For the text-containing cell, return its midpoint in [X, Y] coordinate format. 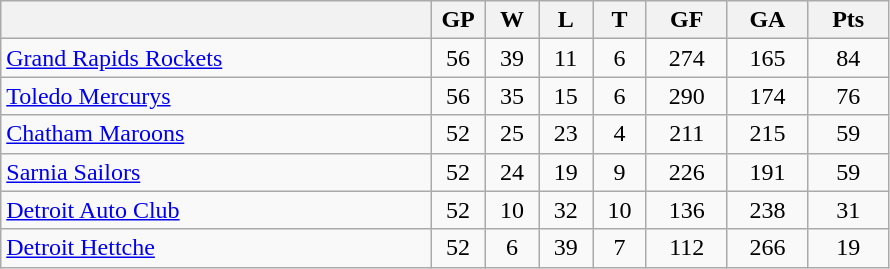
112 [686, 248]
GA [768, 20]
Detroit Hettche [216, 248]
15 [566, 96]
238 [768, 210]
11 [566, 58]
Toledo Mercurys [216, 96]
W [512, 20]
Pts [848, 20]
266 [768, 248]
7 [620, 248]
290 [686, 96]
174 [768, 96]
32 [566, 210]
84 [848, 58]
GP [458, 20]
24 [512, 172]
Detroit Auto Club [216, 210]
Grand Rapids Rockets [216, 58]
4 [620, 134]
T [620, 20]
165 [768, 58]
23 [566, 134]
L [566, 20]
35 [512, 96]
274 [686, 58]
9 [620, 172]
31 [848, 210]
76 [848, 96]
25 [512, 134]
191 [768, 172]
211 [686, 134]
136 [686, 210]
Chatham Maroons [216, 134]
226 [686, 172]
Sarnia Sailors [216, 172]
215 [768, 134]
GF [686, 20]
